Find where the given text appears and provide that cell's center as [X, Y] coordinate. 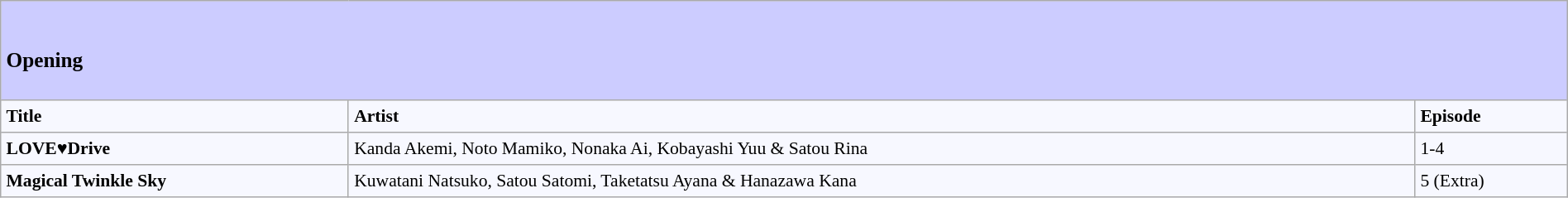
5 (Extra) [1492, 181]
Opening [784, 51]
Artist [882, 116]
Magical Twinkle Sky [175, 181]
1-4 [1492, 149]
LOVE♥Drive [175, 149]
Episode [1492, 116]
Title [175, 116]
Kanda Akemi, Noto Mamiko, Nonaka Ai, Kobayashi Yuu & Satou Rina [882, 149]
Kuwatani Natsuko, Satou Satomi, Taketatsu Ayana & Hanazawa Kana [882, 181]
